From the cell containing the given text, extract its center point as [x, y] coordinate. 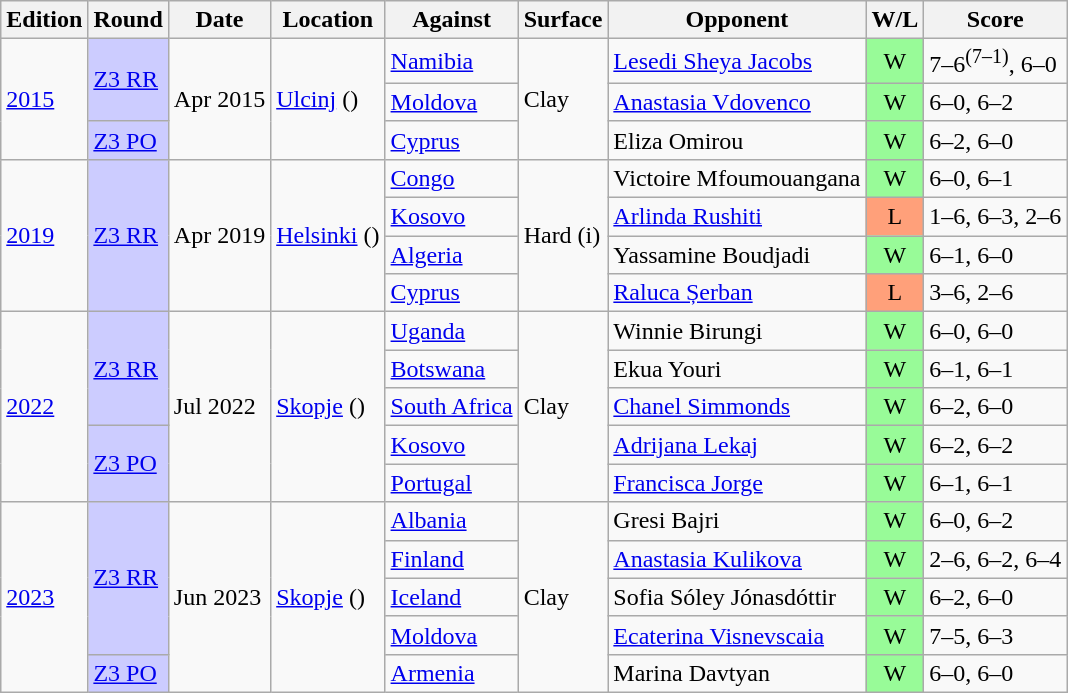
Round [128, 20]
2–6, 6–2, 6–4 [996, 559]
Edition [44, 20]
Chanel Simmonds [737, 407]
Apr 2015 [219, 100]
Score [996, 20]
Opponent [737, 20]
Sofia Sóley Jónasdóttir [737, 597]
Yassamine Boudjadi [737, 255]
7–5, 6–3 [996, 635]
South Africa [452, 407]
Date [219, 20]
2022 [44, 407]
Surface [563, 20]
Arlinda Rushiti [737, 217]
Ulcinj () [328, 100]
Adrijana Lekaj [737, 445]
1–6, 6–3, 2–6 [996, 217]
3–6, 2–6 [996, 293]
Against [452, 20]
Raluca Șerban [737, 293]
6–0, 6–1 [996, 178]
Hard (i) [563, 235]
Francisca Jorge [737, 483]
Algeria [452, 255]
Albania [452, 521]
6–2, 6–2 [996, 445]
Location [328, 20]
Marina Davtyan [737, 673]
Portugal [452, 483]
Eliza Omirou [737, 140]
6–1, 6–0 [996, 255]
W/L [895, 20]
Congo [452, 178]
Jun 2023 [219, 597]
Iceland [452, 597]
2023 [44, 597]
Ecaterina Visnevscaia [737, 635]
Apr 2019 [219, 235]
Uganda [452, 331]
Winnie Birungi [737, 331]
Botswana [452, 369]
Jul 2022 [219, 407]
Gresi Bajri [737, 521]
Helsinki () [328, 235]
Victoire Mfoumouangana [737, 178]
7–6(7–1), 6–0 [996, 62]
Lesedi Sheya Jacobs [737, 62]
Ekua Youri [737, 369]
Armenia [452, 673]
Finland [452, 559]
Anastasia Vdovenco [737, 102]
Anastasia Kulikova [737, 559]
2019 [44, 235]
Namibia [452, 62]
2015 [44, 100]
